For the text-containing cell, return its midpoint in (x, y) coordinate format. 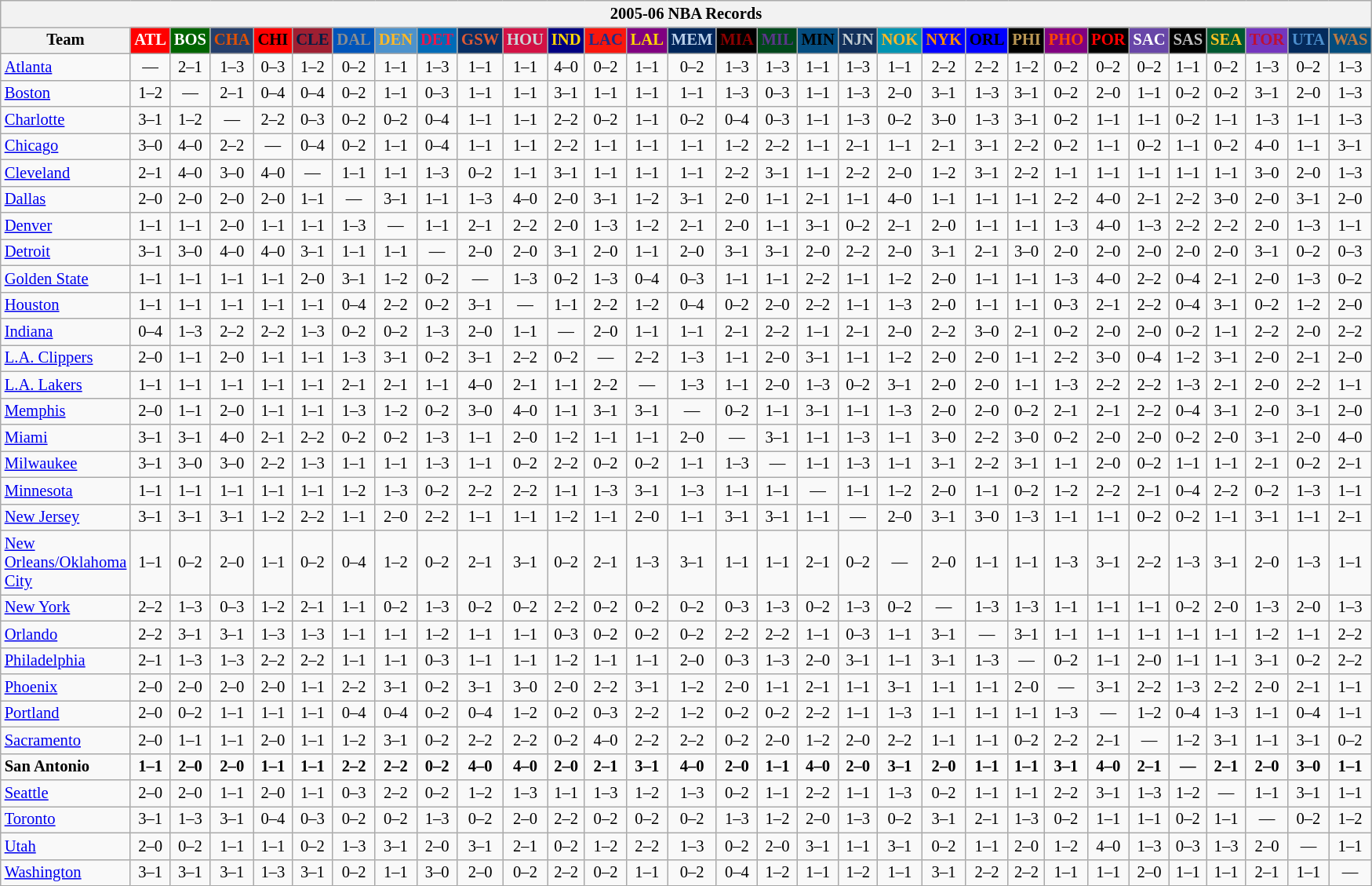
Denver (66, 225)
LAL (647, 40)
Washington (66, 873)
MEM (692, 40)
Utah (66, 846)
CHA (232, 40)
New Orleans/Oklahoma City (66, 563)
Cleveland (66, 173)
Boston (66, 93)
SAS (1188, 40)
Golden State (66, 279)
POR (1108, 40)
Detroit (66, 252)
L.A. Clippers (66, 358)
DEN (395, 40)
SAC (1148, 40)
San Antonio (66, 767)
NJN (858, 40)
Dallas (66, 199)
Seattle (66, 793)
Chicago (66, 146)
Memphis (66, 411)
CLE (312, 40)
Orlando (66, 634)
UTA (1308, 40)
NYK (944, 40)
MIA (737, 40)
PHI (1026, 40)
HOU (526, 40)
GSW (480, 40)
Philadelphia (66, 661)
MIL (778, 40)
IND (566, 40)
PHO (1066, 40)
Atlanta (66, 67)
ATL (151, 40)
Phoenix (66, 687)
Houston (66, 305)
Miami (66, 437)
WAS (1350, 40)
DAL (353, 40)
Milwaukee (66, 464)
New York (66, 607)
Team (66, 40)
TOR (1267, 40)
Indiana (66, 332)
ORL (987, 40)
2005-06 NBA Records (686, 13)
LAC (606, 40)
Portland (66, 713)
CHI (273, 40)
Charlotte (66, 120)
Toronto (66, 819)
New Jersey (66, 517)
SEA (1226, 40)
NOK (901, 40)
Sacramento (66, 740)
MIN (818, 40)
DET (437, 40)
BOS (190, 40)
L.A. Lakers (66, 385)
Minnesota (66, 490)
